Determine the (x, y) coordinate at the center of the cell enclosing the given text.  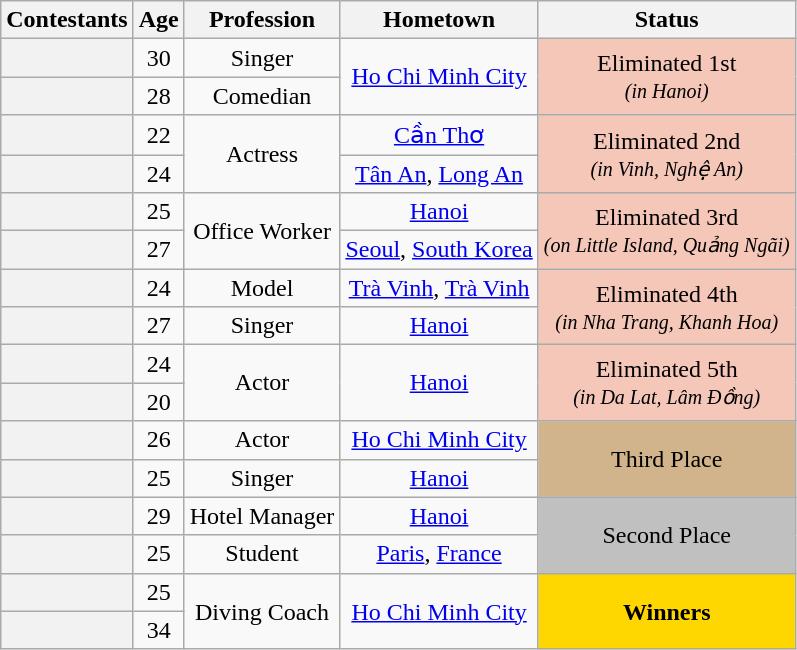
29 (158, 516)
Hotel Manager (262, 516)
Eliminated 1st(in Hanoi) (666, 77)
34 (158, 630)
Trà Vinh, Trà Vinh (439, 288)
Tân An, Long An (439, 173)
28 (158, 96)
Student (262, 554)
Actress (262, 154)
20 (158, 402)
Seoul, South Korea (439, 250)
Contestants (67, 20)
22 (158, 135)
Eliminated 5th(in Da Lat, Lâm Đồng) (666, 383)
26 (158, 440)
Diving Coach (262, 611)
Second Place (666, 535)
Winners (666, 611)
Third Place (666, 459)
Eliminated 2nd(in Vinh, Nghệ An) (666, 154)
Office Worker (262, 231)
Paris, France (439, 554)
Eliminated 4th(in Nha Trang, Khanh Hoa) (666, 307)
Hometown (439, 20)
Profession (262, 20)
Eliminated 3rd(on Little Island, Quảng Ngãi) (666, 231)
Age (158, 20)
30 (158, 58)
Status (666, 20)
Comedian (262, 96)
Model (262, 288)
Cần Thơ (439, 135)
